Determine the (X, Y) coordinate at the center of the cell enclosing the given text.  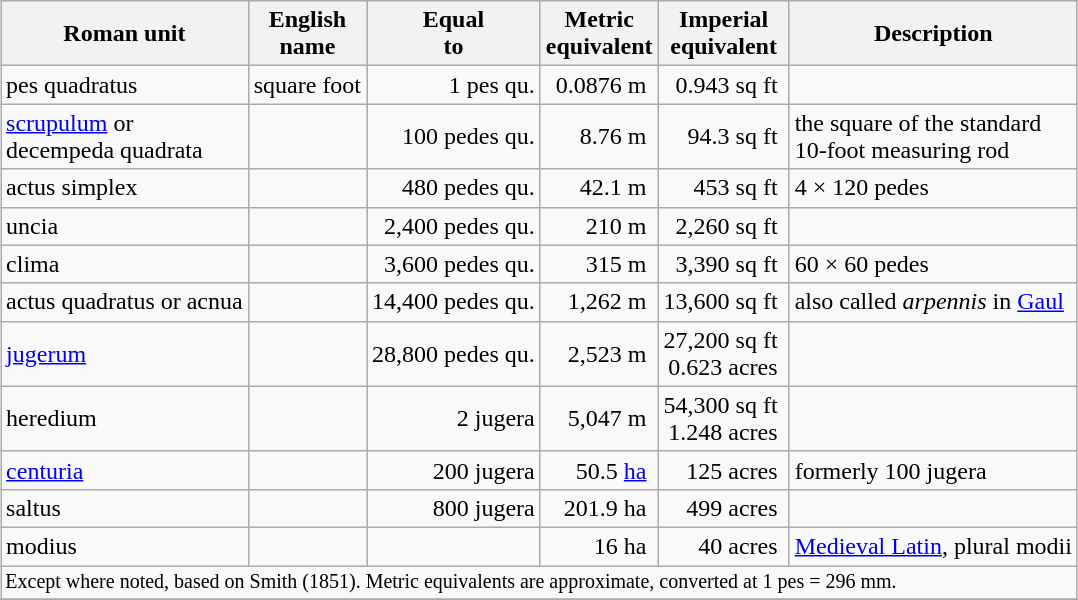
formerly 100 jugera (933, 470)
50.5 ha (599, 470)
2 jugera (454, 418)
201.9 ha (599, 508)
3,600 pedes qu. (454, 264)
heredium (125, 418)
13,600 sq ft (724, 302)
5,047 m (599, 418)
40 acres (724, 546)
800 jugera (454, 508)
0.943 sq ft (724, 85)
actus simplex (125, 188)
Description (933, 34)
Equalto (454, 34)
clima (125, 264)
2,260 sq ft (724, 226)
1,262 m (599, 302)
210 m (599, 226)
125 acres (724, 470)
pes quadratus (125, 85)
60 × 60 pedes (933, 264)
Imperialequivalent (724, 34)
saltus (125, 508)
Medieval Latin, plural modii (933, 546)
Except where noted, based on Smith (1851). Metric equivalents are approximate, converted at 1 pes = 296 mm. (540, 582)
Roman unit (125, 34)
4 × 120 pedes (933, 188)
3,390 sq ft (724, 264)
54,300 sq ft 1.248 acres (724, 418)
2,400 pedes qu. (454, 226)
uncia (125, 226)
1 pes qu. (454, 85)
28,800 pedes qu. (454, 354)
42.1 m (599, 188)
scrupulum or decempeda quadrata (125, 136)
Englishname (307, 34)
modius (125, 546)
27,200 sq ft 0.623 acres (724, 354)
the square of the standard 10-foot measuring rod (933, 136)
centuria (125, 470)
actus quadratus or acnua (125, 302)
jugerum (125, 354)
2,523 m (599, 354)
100 pedes qu. (454, 136)
200 jugera (454, 470)
453 sq ft (724, 188)
499 acres (724, 508)
16 ha (599, 546)
Metricequivalent (599, 34)
8.76 m (599, 136)
square foot (307, 85)
94.3 sq ft (724, 136)
14,400 pedes qu. (454, 302)
also called arpennis in Gaul (933, 302)
480 pedes qu. (454, 188)
0.0876 m (599, 85)
315 m (599, 264)
